Detect which cell encompasses the target text, then output its [X, Y] center coordinate. 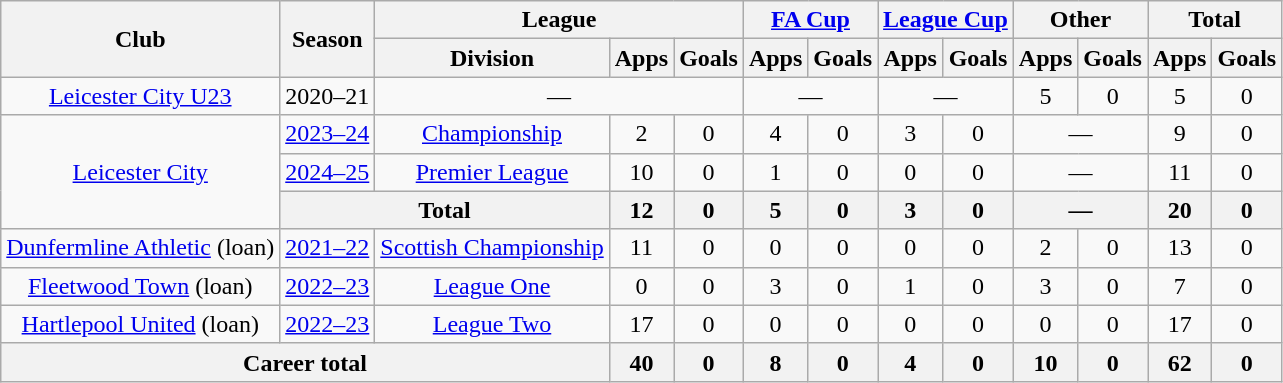
Dunfermline Athletic (loan) [140, 248]
Hartlepool United (loan) [140, 324]
9 [1180, 134]
Premier League [492, 172]
Division [492, 58]
Championship [492, 134]
League One [492, 286]
12 [641, 210]
8 [775, 362]
62 [1180, 362]
League Two [492, 324]
40 [641, 362]
Other [1080, 20]
Leicester City [140, 172]
2024–25 [328, 172]
Club [140, 39]
13 [1180, 248]
FA Cup [810, 20]
Career total [305, 362]
Fleetwood Town (loan) [140, 286]
Scottish Championship [492, 248]
7 [1180, 286]
2020–21 [328, 96]
League [560, 20]
League Cup [946, 20]
Season [328, 39]
2021–22 [328, 248]
20 [1180, 210]
Leicester City U23 [140, 96]
2023–24 [328, 134]
